Identify which cell holds the provided text, then report its [X, Y] central coordinate. 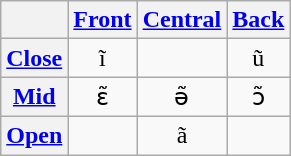
Close [34, 58]
Front [102, 20]
ɛ̃ [102, 97]
Open [34, 135]
Back [258, 20]
ũ [258, 58]
ə̃ [182, 97]
ɔ̃ [258, 97]
ã [182, 135]
Mid [34, 97]
ĩ [102, 58]
Central [182, 20]
